Output the (x, y) coordinate of the center of the cell containing the given text.  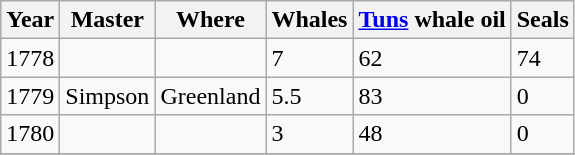
48 (432, 134)
83 (432, 96)
Whales (310, 20)
74 (542, 58)
7 (310, 58)
Year (30, 20)
Where (210, 20)
3 (310, 134)
62 (432, 58)
Seals (542, 20)
Simpson (108, 96)
Greenland (210, 96)
Master (108, 20)
1780 (30, 134)
1779 (30, 96)
5.5 (310, 96)
1778 (30, 58)
Tuns whale oil (432, 20)
